Determine the [X, Y] coordinate at the center of the cell enclosing the given text.  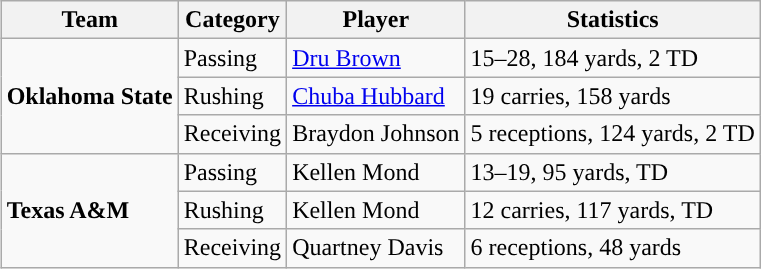
13–19, 95 yards, TD [612, 172]
5 receptions, 124 yards, 2 TD [612, 134]
Chuba Hubbard [376, 96]
Texas A&M [90, 210]
Statistics [612, 20]
Oklahoma State [90, 96]
15–28, 184 yards, 2 TD [612, 58]
Dru Brown [376, 58]
Category [232, 20]
6 receptions, 48 yards [612, 248]
Quartney Davis [376, 248]
12 carries, 117 yards, TD [612, 210]
Braydon Johnson [376, 134]
Player [376, 20]
19 carries, 158 yards [612, 96]
Team [90, 20]
